Scan for the cell matching the given text and deliver its [x, y] coordinate at center. 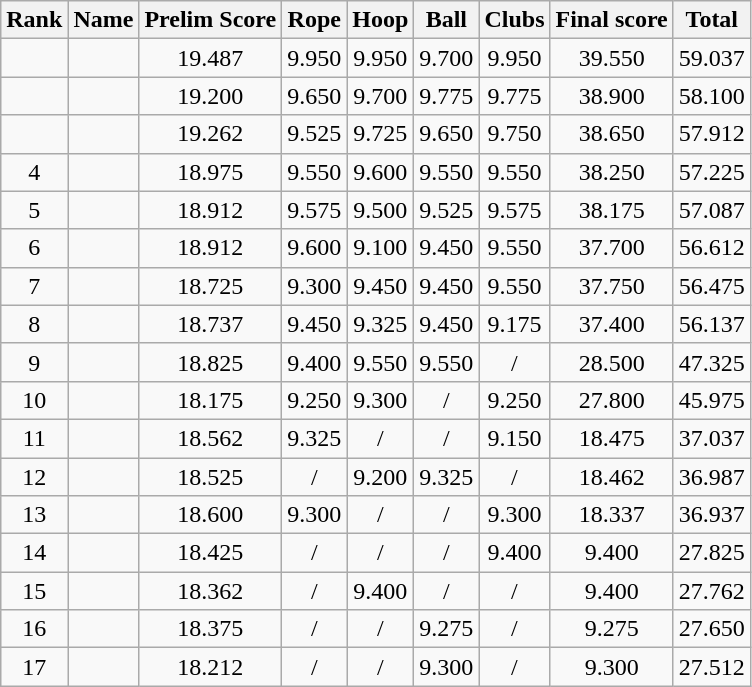
39.550 [612, 58]
18.475 [612, 438]
Rank [34, 20]
15 [34, 591]
19.200 [210, 96]
6 [34, 248]
59.037 [712, 58]
27.762 [712, 591]
19.262 [210, 134]
18.462 [612, 477]
45.975 [712, 400]
56.475 [712, 286]
18.337 [612, 515]
18.525 [210, 477]
27.825 [712, 553]
27.650 [712, 629]
Prelim Score [210, 20]
Rope [314, 20]
10 [34, 400]
36.937 [712, 515]
9.725 [380, 134]
58.100 [712, 96]
57.912 [712, 134]
Final score [612, 20]
37.700 [612, 248]
18.375 [210, 629]
18.600 [210, 515]
Clubs [514, 20]
18.212 [210, 667]
36.987 [712, 477]
37.750 [612, 286]
18.175 [210, 400]
37.037 [712, 438]
Name [104, 20]
7 [34, 286]
12 [34, 477]
9.500 [380, 210]
18.725 [210, 286]
4 [34, 172]
9.100 [380, 248]
Total [712, 20]
Hoop [380, 20]
38.250 [612, 172]
9.200 [380, 477]
27.800 [612, 400]
18.737 [210, 324]
56.612 [712, 248]
38.900 [612, 96]
47.325 [712, 362]
38.650 [612, 134]
8 [34, 324]
11 [34, 438]
9 [34, 362]
18.425 [210, 553]
57.087 [712, 210]
56.137 [712, 324]
14 [34, 553]
9.150 [514, 438]
27.512 [712, 667]
17 [34, 667]
37.400 [612, 324]
18.825 [210, 362]
18.562 [210, 438]
Ball [446, 20]
38.175 [612, 210]
18.362 [210, 591]
9.750 [514, 134]
5 [34, 210]
19.487 [210, 58]
16 [34, 629]
57.225 [712, 172]
9.175 [514, 324]
13 [34, 515]
18.975 [210, 172]
28.500 [612, 362]
